Locate the cell with the specified text and output its (X, Y) center coordinate. 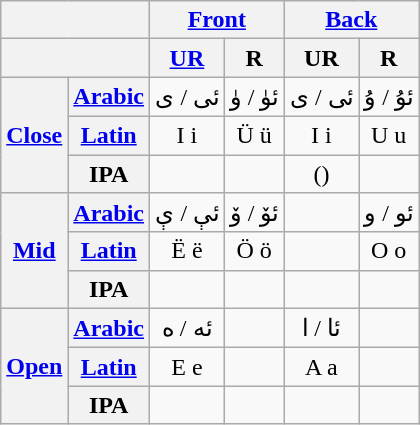
ئا / ا (322, 328)
Ö ö (254, 251)
A a (322, 367)
Front (217, 20)
Back (351, 20)
O o (389, 251)
Ë ë (188, 251)
U u (389, 135)
ئە / ە (188, 328)
Open (34, 366)
E e (188, 367)
ئۇ / ۇ (389, 97)
ئۈ / ۈ (254, 97)
Mid (34, 251)
Close (34, 135)
() (322, 173)
Ü ü (254, 135)
ئۆ / ۆ (254, 213)
ئو / و (389, 213)
ئې / ې (188, 213)
